Provide the [x, y] coordinate of the cell's center where the given text is located.  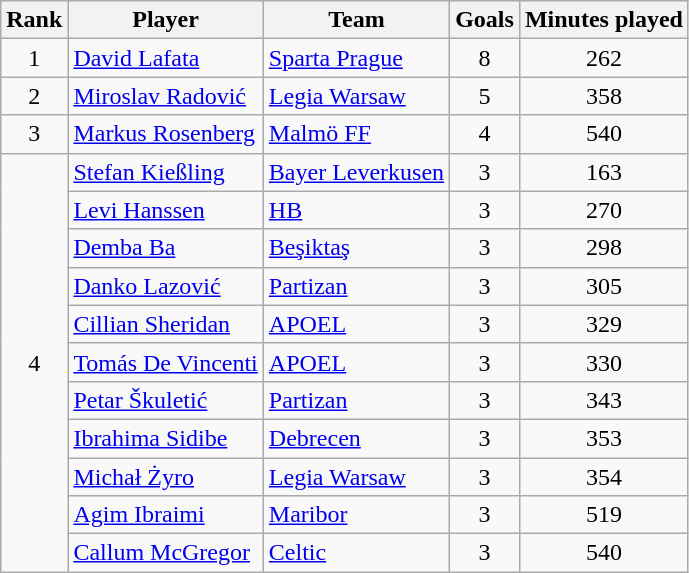
Maribor [356, 515]
Rank [34, 20]
Stefan Kießling [166, 172]
305 [604, 286]
1 [34, 58]
Levi Hanssen [166, 210]
343 [604, 400]
Goals [485, 20]
270 [604, 210]
Michał Żyro [166, 477]
Team [356, 20]
298 [604, 248]
Player [166, 20]
519 [604, 515]
HB [356, 210]
329 [604, 324]
Sparta Prague [356, 58]
Bayer Leverkusen [356, 172]
Callum McGregor [166, 553]
Celtic [356, 553]
Cillian Sheridan [166, 324]
Agim Ibraimi [166, 515]
Petar Škuletić [166, 400]
358 [604, 96]
353 [604, 438]
2 [34, 96]
Minutes played [604, 20]
8 [485, 58]
330 [604, 362]
5 [485, 96]
Debrecen [356, 438]
163 [604, 172]
Danko Lazović [166, 286]
Ibrahima Sidibe [166, 438]
262 [604, 58]
David Lafata [166, 58]
Markus Rosenberg [166, 134]
Malmö FF [356, 134]
Miroslav Radović [166, 96]
Beşiktaş [356, 248]
Tomás De Vincenti [166, 362]
Demba Ba [166, 248]
354 [604, 477]
